Determine the [x, y] coordinate at the center of the cell enclosing the given text.  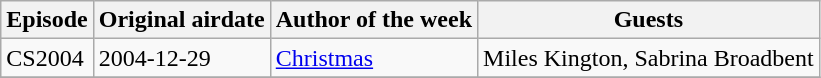
Miles Kington, Sabrina Broadbent [649, 58]
Author of the week [374, 20]
Original airdate [182, 20]
Christmas [374, 58]
Episode [47, 20]
CS2004 [47, 58]
Guests [649, 20]
2004-12-29 [182, 58]
